Identify which cell holds the provided text, then report its [X, Y] central coordinate. 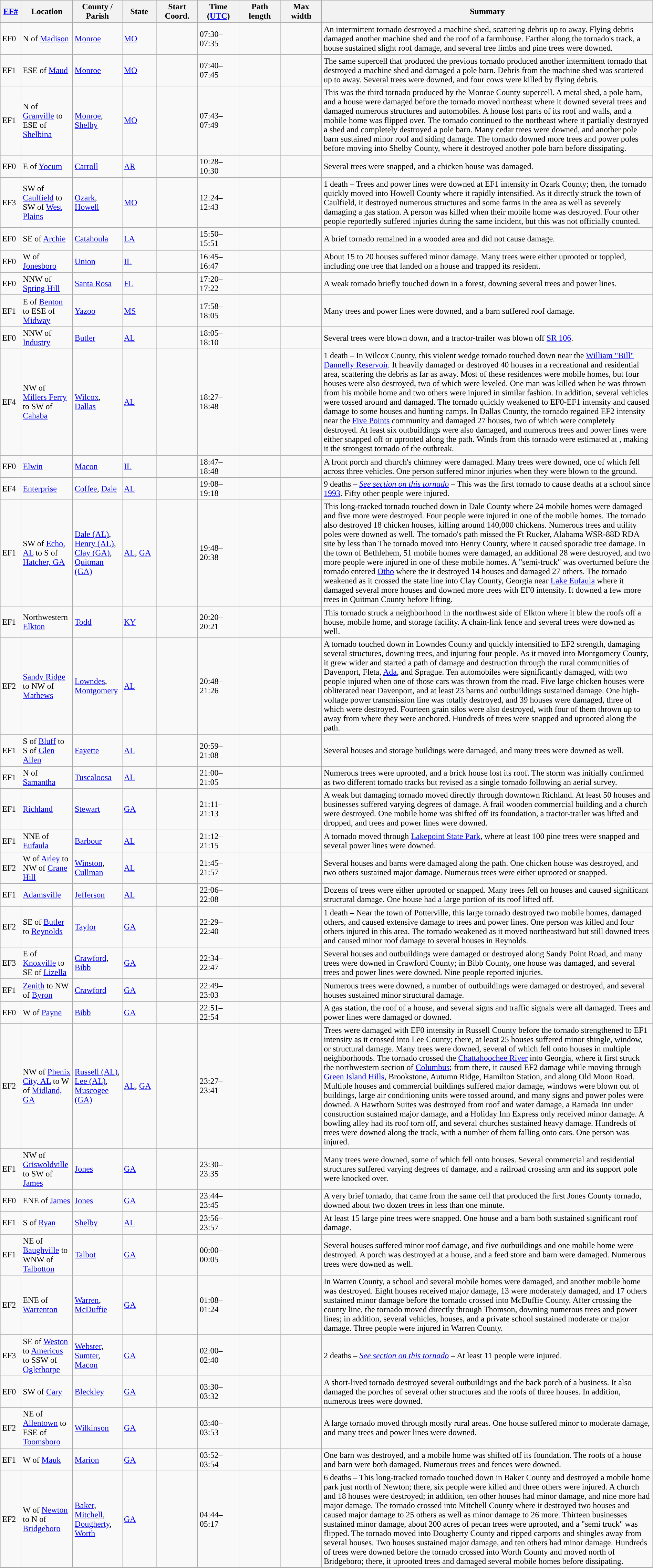
Shelby [97, 1223]
Crawford [97, 990]
12:24–12:43 [218, 203]
A brief tornado remained in a wooded area and did not cause damage. [487, 239]
Wilkinson [97, 1428]
A weak tornado briefly touched down in a forest, downing several trees and power lines. [487, 284]
N of Samantha [47, 778]
LA [139, 239]
NW of Phenix City, AL to W of Midland, GA [47, 1086]
At least 15 large pine trees were snapped. One house and a barn both sustained significant roof damage. [487, 1223]
18:27–18:48 [218, 402]
23:30–23:35 [218, 1169]
Path length [260, 12]
Talbot [97, 1255]
Bibb [97, 1013]
04:44–05:17 [218, 1519]
21:11–21:13 [218, 809]
Fayette [97, 750]
17:20–17:22 [218, 284]
21:45–21:57 [218, 868]
17:58–18:05 [218, 311]
22:51–22:54 [218, 1013]
23:27–23:41 [218, 1086]
NE of Allentown to ESE of Toomsboro [47, 1428]
03:40–03:53 [218, 1428]
10:28–10:30 [218, 166]
AR [139, 166]
SW of Caulfield to SW of West Plains [47, 203]
07:30–07:35 [218, 39]
W of Payne [47, 1013]
00:00–00:05 [218, 1255]
Baker, Mitchell, Dougherty, Worth [97, 1519]
N of Granville to ESE of Shelbina [47, 121]
22:29–22:40 [218, 926]
Zenith to NW of Byron [47, 990]
NNE of Eufaula [47, 841]
KY [139, 622]
S of Bluff to S of Glen Allen [47, 750]
Location [47, 12]
FL [139, 284]
A tornado moved through Lakepoint State Park, where at least 100 pine trees were snapped and several power lines were downed. [487, 841]
Winston, Cullman [97, 868]
Butler [97, 338]
Bleckley [97, 1392]
ESE of Maud [47, 70]
Max width [301, 12]
Tuscaloosa [97, 778]
Time (UTC) [218, 12]
19:08–19:18 [218, 489]
NW of Millers Ferry to SW of Cahaba [47, 402]
Summary [487, 12]
Start Coord. [177, 12]
Ozark, Howell [97, 203]
01:08–01:24 [218, 1305]
Dale (AL), Henry (AL), Clay (GA), Quitman (GA) [97, 553]
W of Mauk [47, 1460]
22:49–23:03 [218, 990]
Enterprise [47, 489]
20:59–21:08 [218, 750]
Macon [97, 466]
15:50–15:51 [218, 239]
Richland [47, 809]
20:20–20:21 [218, 622]
Several trees were blown down, and a tractor-trailer was blown off SR 106. [487, 338]
Stewart [97, 809]
Taylor [97, 926]
19:48–20:38 [218, 553]
E of Benton to ESE of Midway [47, 311]
Todd [97, 622]
Union [97, 261]
03:30–03:32 [218, 1392]
SE of Archie [47, 239]
A gas station, the roof of a house, and several signs and traffic signals were all damaged. Trees and power lines were damaged or downed. [487, 1013]
SW of Cary [47, 1392]
NW of Griswoldville to SW of James [47, 1169]
Many trees and power lines were downed, and a barn suffered roof damage. [487, 311]
Wilcox, Dallas [97, 402]
Adamsville [47, 895]
S of Ryan [47, 1223]
Several trees were snapped, and a chicken house was damaged. [487, 166]
Several houses and storage buildings were damaged, and many trees were downed as well. [487, 750]
22:34–22:47 [218, 963]
Russell (AL), Lee (AL), Muscogee (GA) [97, 1086]
MS [139, 311]
07:40–07:45 [218, 70]
Warren, McDuffie [97, 1305]
NNW of Spring Hill [47, 284]
18:47–18:48 [218, 466]
SW of Echo, AL to S of Hatcher, GA [47, 553]
23:44–23:45 [218, 1201]
21:12–21:15 [218, 841]
23:56–23:57 [218, 1223]
A large tornado moved through mostly rural areas. One house suffered minor to moderate damage, and many trees and power lines were downed. [487, 1428]
NE of Baughville to WNW of Talbotton [47, 1255]
State [139, 12]
2 deaths – See section on this tornado – At least 11 people were injured. [487, 1356]
ENE of James [47, 1201]
N of Madison [47, 39]
Monroe, Shelby [97, 121]
ENE of Warrenton [47, 1305]
E of Knoxville to SE of Lizella [47, 963]
W of Newton to N of Bridgeboro [47, 1519]
SE of Butler to Reynolds [47, 926]
SE of Weston to Americus to SSW of Oglethorpe [47, 1356]
Marion [97, 1460]
Barbour [97, 841]
Catahoula [97, 239]
County / Parish [97, 12]
E of Yocum [47, 166]
EF# [11, 12]
Elwin [47, 466]
03:52–03:54 [218, 1460]
Jefferson [97, 895]
Northwestern Elkton [47, 622]
Coffee, Dale [97, 489]
Yazoo [97, 311]
Numerous trees were downed, a number of outbuildings were damaged or destroyed, and several houses sustained minor structural damage. [487, 990]
21:00–21:05 [218, 778]
Carroll [97, 166]
07:43–07:49 [218, 121]
Crawford, Bibb [97, 963]
22:06–22:08 [218, 895]
W of Jonesboro [47, 261]
18:05–18:10 [218, 338]
20:48–21:26 [218, 686]
Lowndes, Montgomery [97, 686]
NNW of Industry [47, 338]
W of Arley to NW of Crane Hill [47, 868]
9 deaths – See section on this tornado – This was the first tornado to cause deaths at a school since 1993. Fifty other people were injured. [487, 489]
Webster, Sumter, Macon [97, 1356]
Santa Rosa [97, 284]
02:00–02:40 [218, 1356]
Sandy Ridge to NW of Mathews [47, 686]
16:45–16:47 [218, 261]
